Return the [X, Y] coordinate for the center point of the cell that contains the specified text.  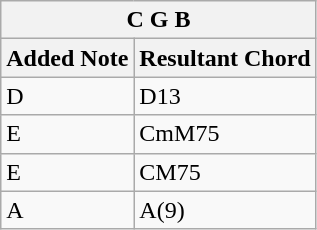
Resultant Chord [225, 58]
CmM75 [225, 134]
D [68, 96]
CM75 [225, 172]
A [68, 210]
D13 [225, 96]
C G B [158, 20]
A(9) [225, 210]
Added Note [68, 58]
